Provide the [x, y] coordinate of the cell's center where the given text is located.  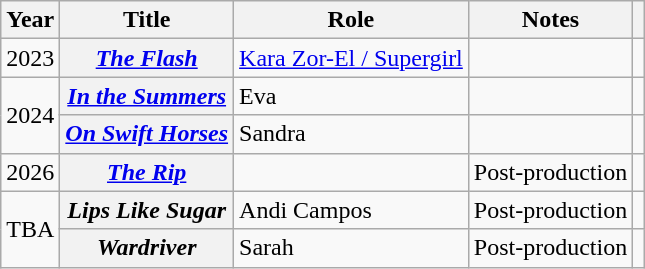
Sarah [352, 248]
2026 [30, 172]
Sandra [352, 134]
2024 [30, 115]
The Flash [147, 58]
Title [147, 20]
Notes [550, 20]
Eva [352, 96]
Lips Like Sugar [147, 210]
Year [30, 20]
Role [352, 20]
On Swift Horses [147, 134]
The Rip [147, 172]
Andi Campos [352, 210]
Wardriver [147, 248]
TBA [30, 229]
In the Summers [147, 96]
Kara Zor-El / Supergirl [352, 58]
2023 [30, 58]
